Find where the given text appears and provide that cell's center as [X, Y] coordinate. 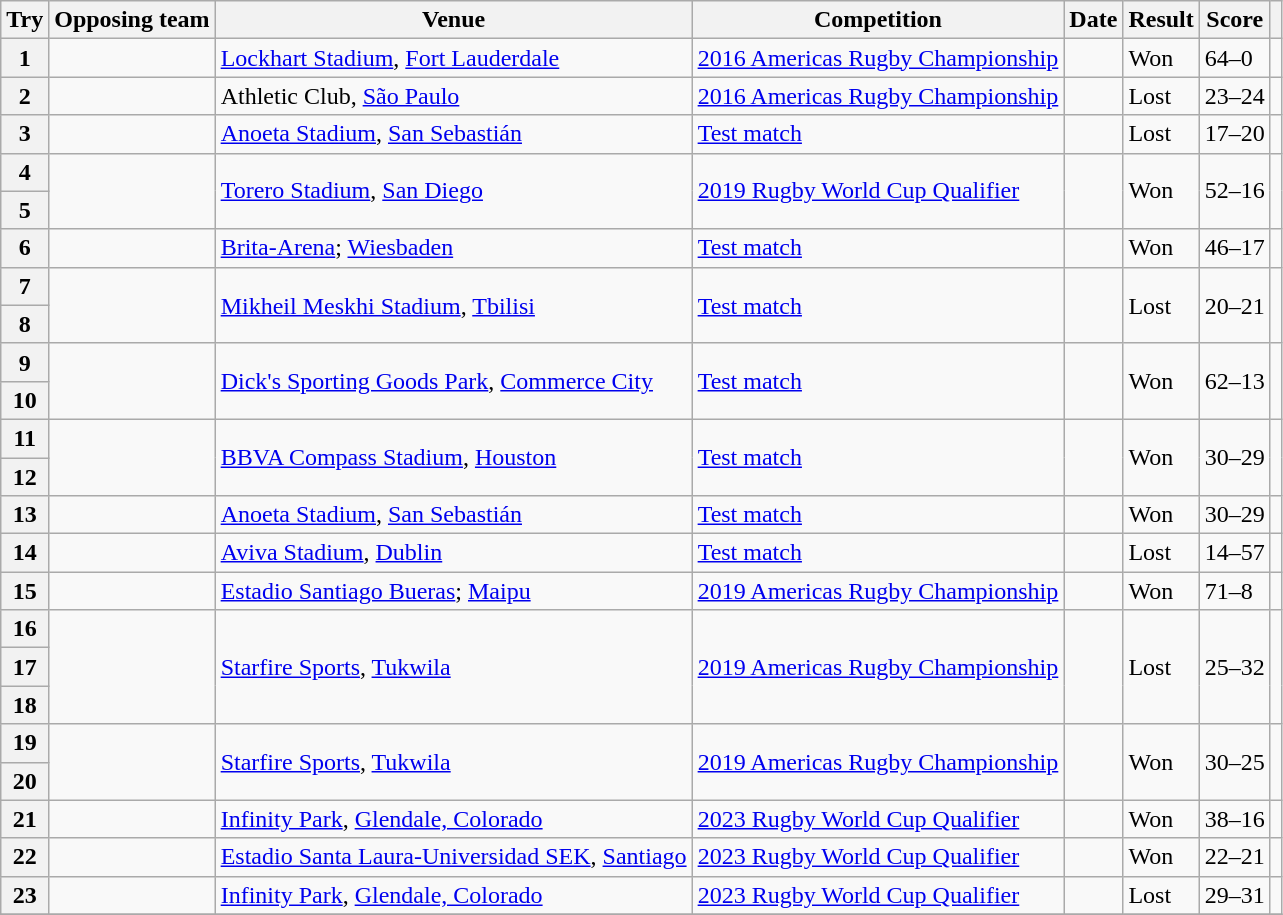
16 [25, 629]
Brita-Arena; Wiesbaden [454, 248]
14 [25, 553]
Competition [878, 20]
Venue [454, 20]
Date [1094, 20]
Athletic Club, São Paulo [454, 96]
9 [25, 362]
Dick's Sporting Goods Park, Commerce City [454, 381]
25–32 [1234, 667]
11 [25, 438]
19 [25, 743]
Score [1234, 20]
7 [25, 286]
46–17 [1234, 248]
23 [25, 895]
21 [25, 819]
38–16 [1234, 819]
71–8 [1234, 591]
Try [25, 20]
13 [25, 515]
23–24 [1234, 96]
22–21 [1234, 857]
Result [1161, 20]
20 [25, 781]
62–13 [1234, 381]
52–16 [1234, 191]
22 [25, 857]
Mikheil Meskhi Stadium, Tbilisi [454, 305]
64–0 [1234, 58]
17 [25, 667]
10 [25, 400]
BBVA Compass Stadium, Houston [454, 457]
18 [25, 705]
2 [25, 96]
3 [25, 134]
17–20 [1234, 134]
Opposing team [132, 20]
15 [25, 591]
20–21 [1234, 305]
6 [25, 248]
Lockhart Stadium, Fort Lauderdale [454, 58]
14–57 [1234, 553]
4 [25, 172]
30–25 [1234, 762]
29–31 [1234, 895]
Torero Stadium, San Diego [454, 191]
8 [25, 324]
Aviva Stadium, Dublin [454, 553]
Estadio Santiago Bueras; Maipu [454, 591]
5 [25, 210]
12 [25, 477]
2019 Rugby World Cup Qualifier [878, 191]
1 [25, 58]
Estadio Santa Laura-Universidad SEK, Santiago [454, 857]
